For the text-containing cell, return its midpoint in [x, y] coordinate format. 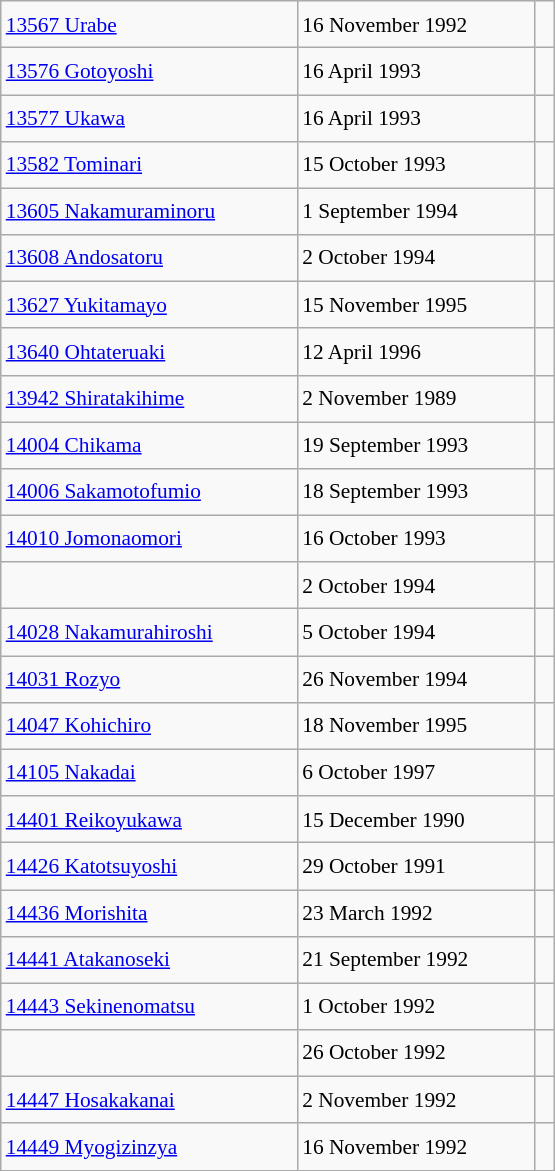
2 November 1989 [416, 398]
14031 Rozyo [149, 680]
14028 Nakamurahiroshi [149, 632]
14004 Chikama [149, 446]
6 October 1997 [416, 772]
15 December 1990 [416, 820]
13605 Nakamuraminoru [149, 212]
14401 Reikoyukawa [149, 820]
29 October 1991 [416, 866]
14006 Sakamotofumio [149, 492]
26 October 1992 [416, 1054]
23 March 1992 [416, 914]
14010 Jomonaomori [149, 538]
13577 Ukawa [149, 118]
19 September 1993 [416, 446]
13640 Ohtateruaki [149, 352]
16 October 1993 [416, 538]
2 November 1992 [416, 1100]
14443 Sekinenomatsu [149, 1006]
13576 Gotoyoshi [149, 72]
15 October 1993 [416, 164]
14105 Nakadai [149, 772]
13627 Yukitamayo [149, 306]
14441 Atakanoseki [149, 960]
14449 Myogizinzya [149, 1146]
15 November 1995 [416, 306]
1 September 1994 [416, 212]
26 November 1994 [416, 680]
13608 Andosatoru [149, 258]
14047 Kohichiro [149, 726]
13582 Tominari [149, 164]
12 April 1996 [416, 352]
14436 Morishita [149, 914]
18 September 1993 [416, 492]
14426 Katotsuyoshi [149, 866]
21 September 1992 [416, 960]
13942 Shiratakihime [149, 398]
13567 Urabe [149, 24]
1 October 1992 [416, 1006]
5 October 1994 [416, 632]
14447 Hosakakanai [149, 1100]
18 November 1995 [416, 726]
